Return (X, Y) of the center of cell containing provided text 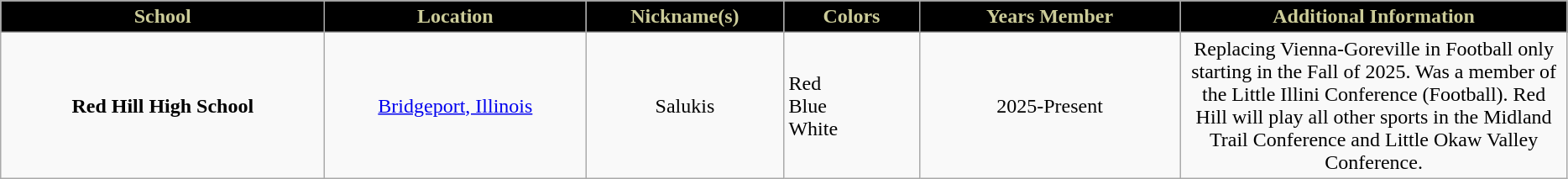
Bridgeport, Illinois (455, 106)
Additional Information (1373, 17)
Years Member (1049, 17)
Location (455, 17)
School (163, 17)
Red Hill High School (163, 106)
Red Blue White (851, 106)
2025-Present (1049, 106)
Nickname(s) (685, 17)
Colors (851, 17)
Salukis (685, 106)
